For the text-containing cell, return its midpoint in [X, Y] coordinate format. 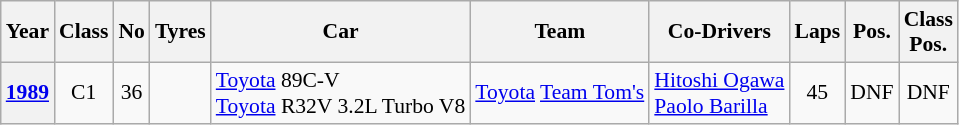
36 [132, 92]
No [132, 32]
1989 [28, 92]
Toyota 89C-VToyota R32V 3.2L Turbo V8 [341, 92]
Hitoshi Ogawa Paolo Barilla [719, 92]
Laps [818, 32]
Year [28, 32]
Class [84, 32]
45 [818, 92]
ClassPos. [928, 32]
Team [560, 32]
Toyota Team Tom's [560, 92]
Tyres [180, 32]
Car [341, 32]
C1 [84, 92]
Pos. [872, 32]
Co-Drivers [719, 32]
